Determine the [X, Y] coordinate at the center of the cell enclosing the given text.  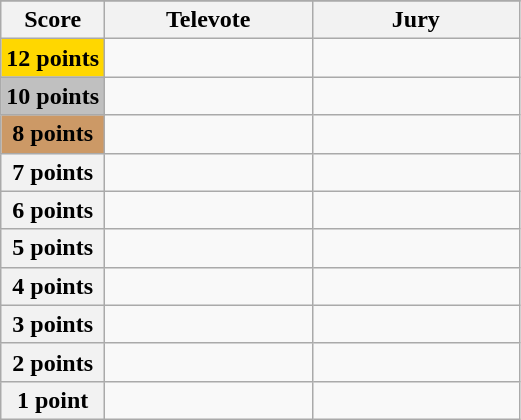
5 points [53, 248]
Score [53, 20]
6 points [53, 210]
1 point [53, 400]
Televote [209, 20]
12 points [53, 58]
4 points [53, 286]
Jury [416, 20]
10 points [53, 96]
3 points [53, 324]
7 points [53, 172]
8 points [53, 134]
2 points [53, 362]
